Locate the cell with the specified text and output its (X, Y) center coordinate. 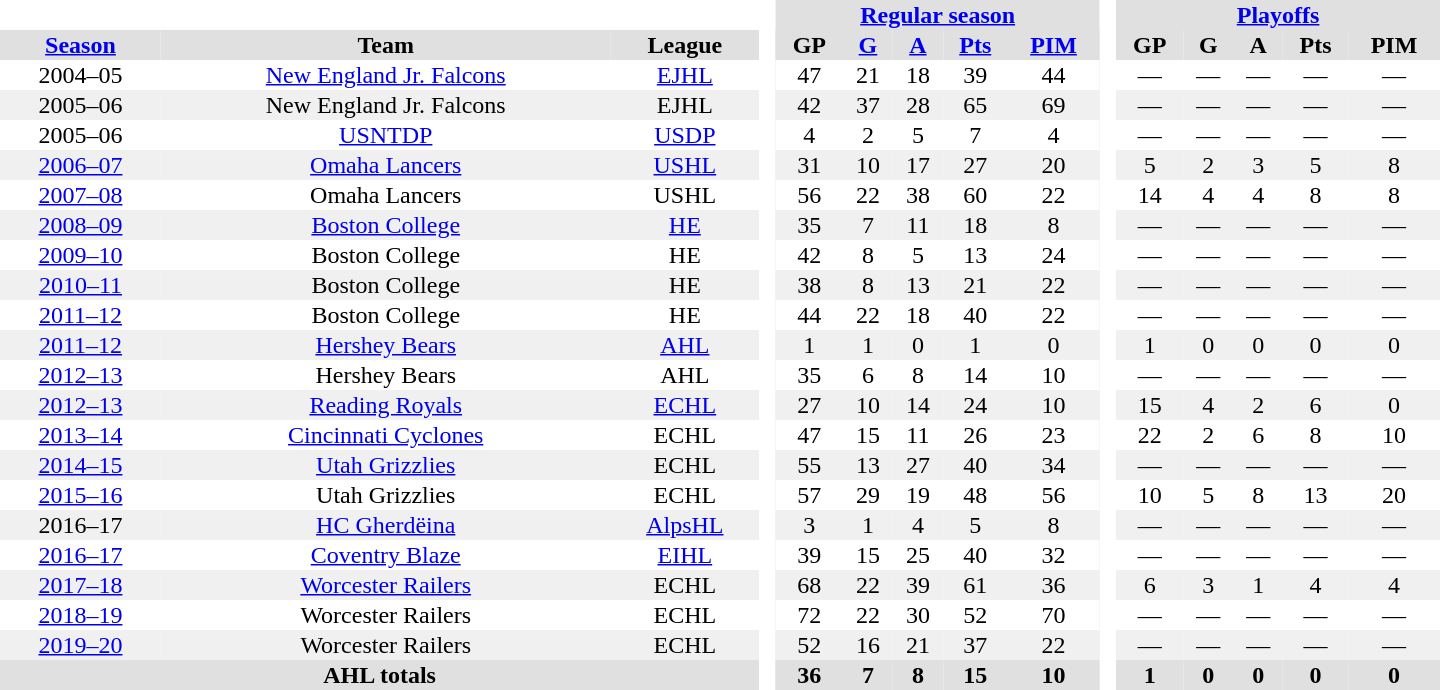
70 (1054, 615)
29 (868, 495)
2008–09 (80, 225)
23 (1054, 435)
55 (810, 465)
2018–19 (80, 615)
60 (976, 195)
Playoffs (1278, 15)
2007–08 (80, 195)
Cincinnati Cyclones (386, 435)
Reading Royals (386, 405)
30 (918, 615)
32 (1054, 555)
19 (918, 495)
League (684, 45)
EIHL (684, 555)
HC Gherdëina (386, 525)
25 (918, 555)
2004–05 (80, 75)
Coventry Blaze (386, 555)
26 (976, 435)
2015–16 (80, 495)
65 (976, 105)
31 (810, 165)
72 (810, 615)
61 (976, 585)
2017–18 (80, 585)
2013–14 (80, 435)
57 (810, 495)
16 (868, 645)
USDP (684, 135)
17 (918, 165)
48 (976, 495)
2006–07 (80, 165)
Regular season (938, 15)
Season (80, 45)
Team (386, 45)
2014–15 (80, 465)
AHL totals (380, 675)
USNTDP (386, 135)
28 (918, 105)
34 (1054, 465)
69 (1054, 105)
AlpsHL (684, 525)
2010–11 (80, 285)
2019–20 (80, 645)
68 (810, 585)
2009–10 (80, 255)
